Search for the cell housing the specified text and yield its (x, y) center coordinate. 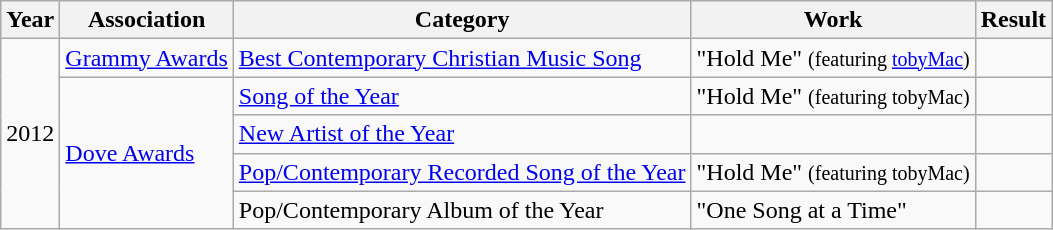
Year (30, 20)
New Artist of the Year (462, 134)
Result (1013, 20)
Dove Awards (147, 153)
Pop/Contemporary Album of the Year (462, 210)
2012 (30, 134)
Work (833, 20)
Grammy Awards (147, 58)
Category (462, 20)
Association (147, 20)
Pop/Contemporary Recorded Song of the Year (462, 172)
"One Song at a Time" (833, 210)
Song of the Year (462, 96)
Best Contemporary Christian Music Song (462, 58)
